Detect which cell encompasses the target text, then output its (X, Y) center coordinate. 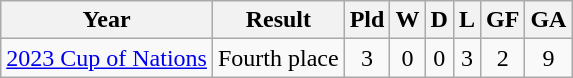
GF (502, 20)
Pld (367, 20)
2 (502, 58)
Fourth place (278, 58)
Result (278, 20)
Year (107, 20)
GA (548, 20)
D (439, 20)
L (466, 20)
9 (548, 58)
2023 Cup of Nations (107, 58)
W (408, 20)
